Find where the given text appears and provide that cell's center as (X, Y) coordinate. 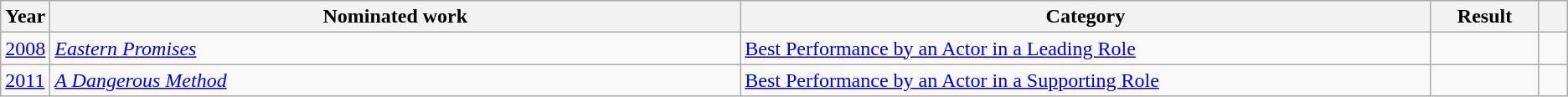
A Dangerous Method (395, 80)
Eastern Promises (395, 48)
2008 (25, 48)
2011 (25, 80)
Category (1086, 17)
Nominated work (395, 17)
Result (1484, 17)
Best Performance by an Actor in a Supporting Role (1086, 80)
Best Performance by an Actor in a Leading Role (1086, 48)
Year (25, 17)
